Search for the cell housing the specified text and yield its (x, y) center coordinate. 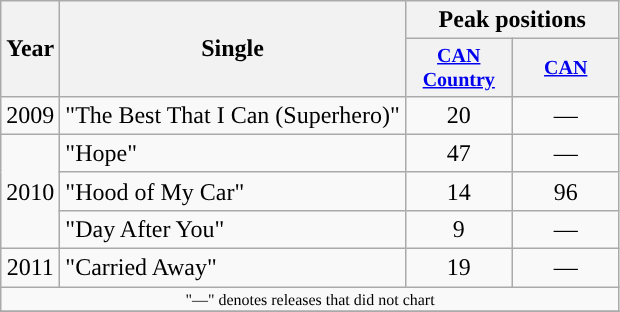
"Day After You" (232, 229)
CAN Country (458, 68)
"—" denotes releases that did not chart (310, 299)
Peak positions (512, 20)
20 (458, 115)
"Hope" (232, 153)
14 (458, 191)
96 (566, 191)
CAN (566, 68)
2009 (30, 115)
9 (458, 229)
19 (458, 268)
2011 (30, 268)
"Carried Away" (232, 268)
Single (232, 49)
"The Best That I Can (Superhero)" (232, 115)
"Hood of My Car" (232, 191)
Year (30, 49)
2010 (30, 191)
47 (458, 153)
